From the cell containing the given text, extract its center point as (X, Y) coordinate. 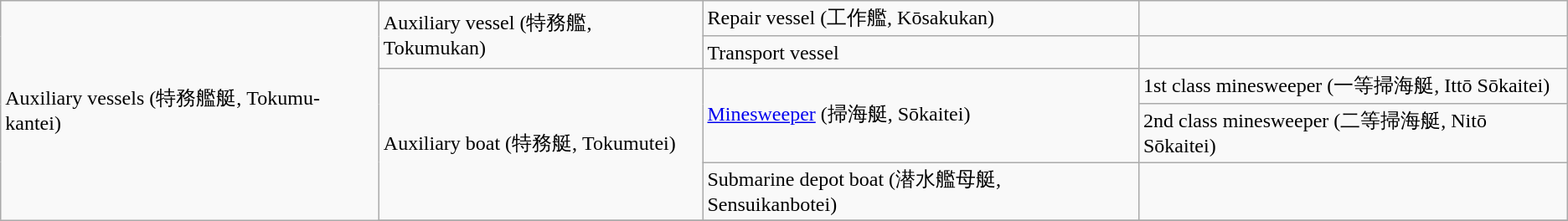
Transport vessel (921, 52)
2nd class minesweeper (二等掃海艇, Nitō Sōkaitei) (1353, 133)
Auxiliary vessel (特務艦, Tokumukan) (541, 35)
Auxiliary vessels (特務艦艇, Tokumu-kantei) (190, 110)
Minesweeper (掃海艇, Sōkaitei) (921, 115)
1st class minesweeper (一等掃海艇, Ittō Sōkaitei) (1353, 85)
Auxiliary boat (特務艇, Tokumutei) (541, 144)
Submarine depot boat (潜水艦母艇, Sensuikanbotei) (921, 192)
Repair vessel (工作艦, Kōsakukan) (921, 18)
